Output the [X, Y] coordinate of the center of the cell containing the given text.  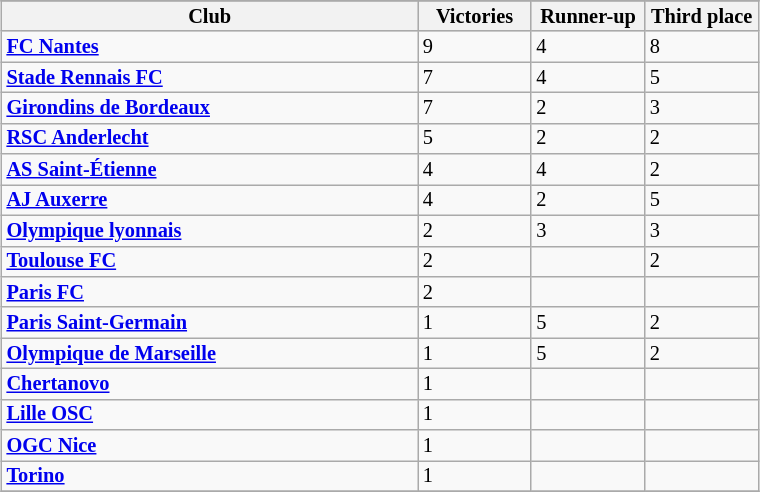
AJ Auxerre [210, 200]
Stade Rennais FC [210, 78]
Third place [702, 16]
Victories [475, 16]
Club [210, 16]
RSC Anderlecht [210, 138]
Paris FC [210, 292]
Lille OSC [210, 414]
Runner-up [588, 16]
Girondins de Bordeaux [210, 108]
9 [475, 46]
Olympique de Marseille [210, 354]
Chertanovo [210, 384]
Torino [210, 476]
FC Nantes [210, 46]
Paris Saint-Germain [210, 322]
AS Saint-Étienne [210, 170]
Olympique lyonnais [210, 230]
OGC Nice [210, 446]
Toulouse FC [210, 262]
8 [702, 46]
